Determine the (X, Y) coordinate at the center of the cell enclosing the given text.  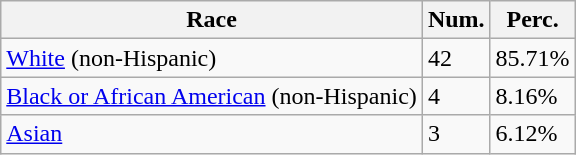
Num. (456, 20)
Black or African American (non-Hispanic) (212, 96)
85.71% (532, 58)
42 (456, 58)
6.12% (532, 134)
Perc. (532, 20)
Race (212, 20)
White (non-Hispanic) (212, 58)
8.16% (532, 96)
4 (456, 96)
Asian (212, 134)
3 (456, 134)
